Return [X, Y] of the center of cell containing provided text 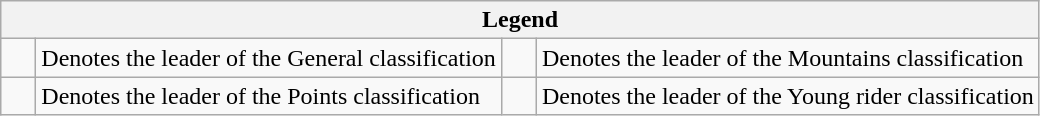
Denotes the leader of the General classification [269, 58]
Denotes the leader of the Young rider classification [788, 96]
Denotes the leader of the Mountains classification [788, 58]
Denotes the leader of the Points classification [269, 96]
Legend [520, 20]
